Output the [x, y] coordinate of the center of the cell containing the given text.  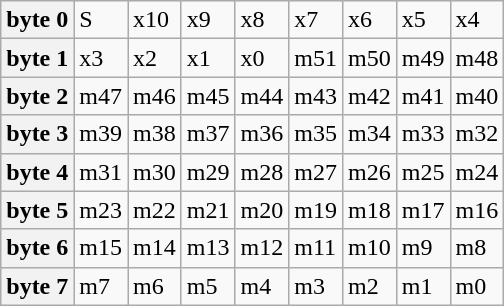
m46 [155, 96]
m24 [477, 172]
m31 [101, 172]
m41 [423, 96]
m5 [208, 286]
m40 [477, 96]
byte 1 [38, 58]
x5 [423, 20]
byte 0 [38, 20]
m10 [370, 248]
x10 [155, 20]
m32 [477, 134]
byte 6 [38, 248]
m36 [262, 134]
x1 [208, 58]
m26 [370, 172]
m27 [316, 172]
m17 [423, 210]
m11 [316, 248]
m42 [370, 96]
m19 [316, 210]
byte 2 [38, 96]
m15 [101, 248]
byte 3 [38, 134]
m47 [101, 96]
m3 [316, 286]
m43 [316, 96]
x8 [262, 20]
m50 [370, 58]
m7 [101, 286]
m37 [208, 134]
x7 [316, 20]
m16 [477, 210]
m49 [423, 58]
x6 [370, 20]
m20 [262, 210]
m30 [155, 172]
m39 [101, 134]
x4 [477, 20]
m45 [208, 96]
m18 [370, 210]
byte 4 [38, 172]
m21 [208, 210]
x2 [155, 58]
m1 [423, 286]
m33 [423, 134]
m6 [155, 286]
m12 [262, 248]
m22 [155, 210]
m35 [316, 134]
m4 [262, 286]
m13 [208, 248]
x3 [101, 58]
x9 [208, 20]
m48 [477, 58]
m23 [101, 210]
m29 [208, 172]
S [101, 20]
m28 [262, 172]
m44 [262, 96]
m0 [477, 286]
m34 [370, 134]
m51 [316, 58]
m14 [155, 248]
m2 [370, 286]
m8 [477, 248]
m38 [155, 134]
byte 7 [38, 286]
m25 [423, 172]
x0 [262, 58]
m9 [423, 248]
byte 5 [38, 210]
